Locate the cell with the specified text and output its (x, y) center coordinate. 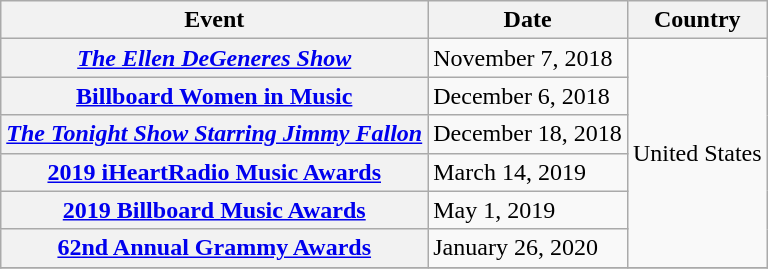
The Ellen DeGeneres Show (214, 58)
January 26, 2020 (528, 248)
2019 Billboard Music Awards (214, 210)
The Tonight Show Starring Jimmy Fallon (214, 134)
November 7, 2018 (528, 58)
May 1, 2019 (528, 210)
Billboard Women in Music (214, 96)
Country (697, 20)
Event (214, 20)
Date (528, 20)
United States (697, 153)
December 18, 2018 (528, 134)
December 6, 2018 (528, 96)
March 14, 2019 (528, 172)
62nd Annual Grammy Awards (214, 248)
2019 iHeartRadio Music Awards (214, 172)
